Detect which cell encompasses the target text, then output its (x, y) center coordinate. 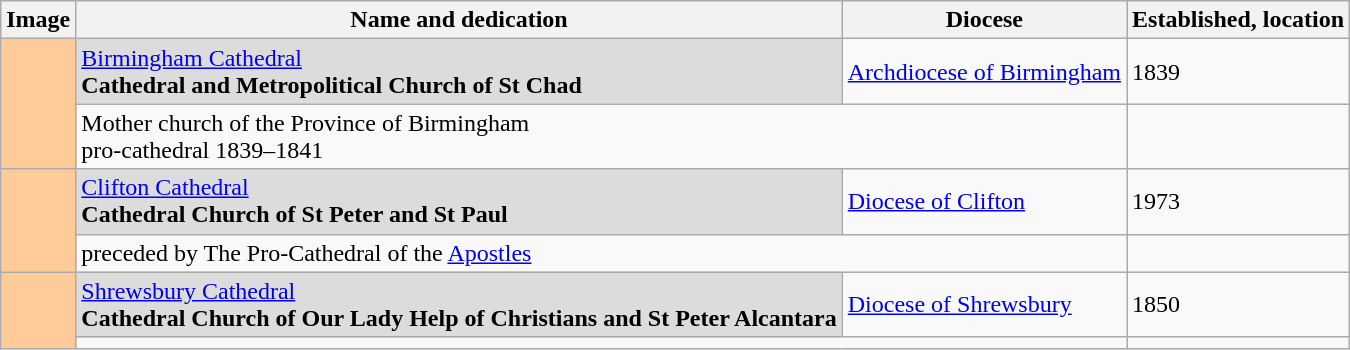
preceded by The Pro-Cathedral of the Apostles (602, 253)
Diocese of Clifton (984, 202)
Name and dedication (459, 20)
Diocese of Shrewsbury (984, 304)
1973 (1238, 202)
Birmingham CathedralCathedral and Metropolitical Church of St Chad (459, 72)
1850 (1238, 304)
Mother church of the Province of Birminghampro-cathedral 1839–1841 (602, 136)
Archdiocese of Birmingham (984, 72)
Established, location (1238, 20)
1839 (1238, 72)
Image (38, 20)
Diocese (984, 20)
Clifton CathedralCathedral Church of St Peter and St Paul (459, 202)
Shrewsbury CathedralCathedral Church of Our Lady Help of Christians and St Peter Alcantara (459, 304)
